Find where the given text appears and provide that cell's center as [X, Y] coordinate. 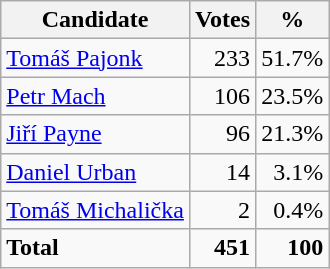
Petr Mach [96, 96]
23.5% [292, 96]
% [292, 20]
3.1% [292, 172]
Total [96, 248]
Jiří Payne [96, 134]
233 [222, 58]
Tomáš Michalička [96, 210]
2 [222, 210]
106 [222, 96]
14 [222, 172]
51.7% [292, 58]
21.3% [292, 134]
Votes [222, 20]
451 [222, 248]
Tomáš Pajonk [96, 58]
Candidate [96, 20]
96 [222, 134]
0.4% [292, 210]
100 [292, 248]
Daniel Urban [96, 172]
